Return the [X, Y] coordinate for the center point of the cell that contains the specified text.  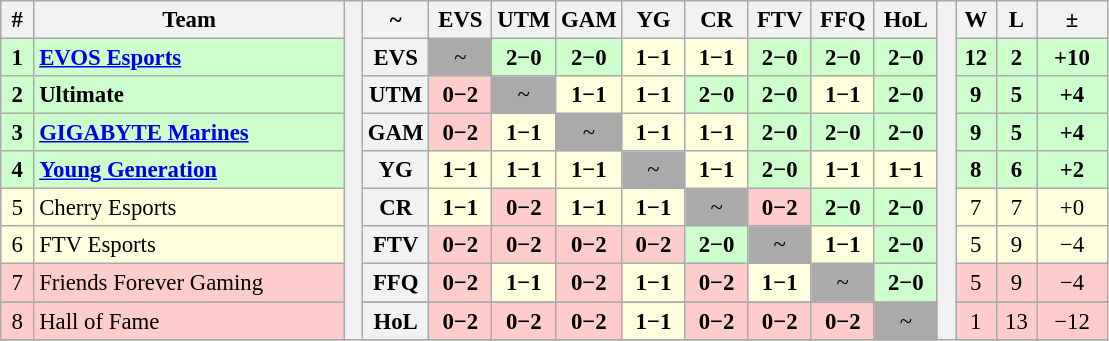
FTV Esports [190, 245]
EVOS Esports [190, 58]
+10 [1072, 58]
Ultimate [190, 95]
Cherry Esports [190, 208]
+0 [1072, 208]
± [1072, 20]
+2 [1072, 170]
4 [18, 170]
12 [976, 58]
L [1016, 20]
Team [190, 20]
Friends Forever Gaming [190, 283]
# [18, 20]
3 [18, 133]
Hall of Fame [190, 321]
W [976, 20]
−12 [1072, 321]
GIGABYTE Marines [190, 133]
Young Generation [190, 170]
13 [1016, 321]
